Provide the (X, Y) coordinate of the cell's center where the given text is located.  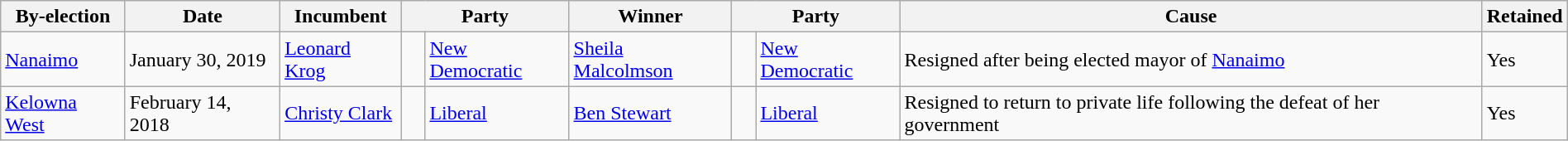
Ben Stewart (650, 113)
Resigned to return to private life following the defeat of her government (1191, 113)
Kelowna West (63, 113)
Retained (1525, 17)
By-election (63, 17)
Nanaimo (63, 60)
Resigned after being elected mayor of Nanaimo (1191, 60)
January 30, 2019 (202, 60)
Christy Clark (341, 113)
Date (202, 17)
Leonard Krog (341, 60)
Cause (1191, 17)
February 14, 2018 (202, 113)
Sheila Malcolmson (650, 60)
Incumbent (341, 17)
Winner (650, 17)
